Detect which cell encompasses the target text, then output its (x, y) center coordinate. 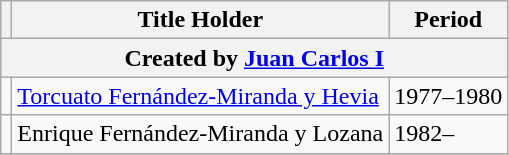
Torcuato Fernández-Miranda y Hevia (200, 96)
Created by Juan Carlos I (254, 58)
Title Holder (200, 20)
1982– (448, 134)
1977–1980 (448, 96)
Enrique Fernández-Miranda y Lozana (200, 134)
Period (448, 20)
